Return the [X, Y] coordinate for the center point of the cell that contains the specified text.  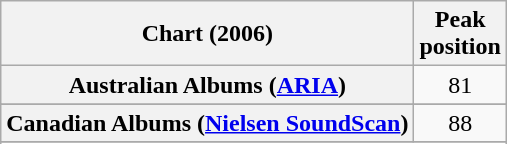
Peak position [460, 34]
Chart (2006) [208, 34]
Australian Albums (ARIA) [208, 85]
88 [460, 123]
Canadian Albums (Nielsen SoundScan) [208, 123]
81 [460, 85]
